Provide the (x, y) coordinate of the cell's center where the given text is located.  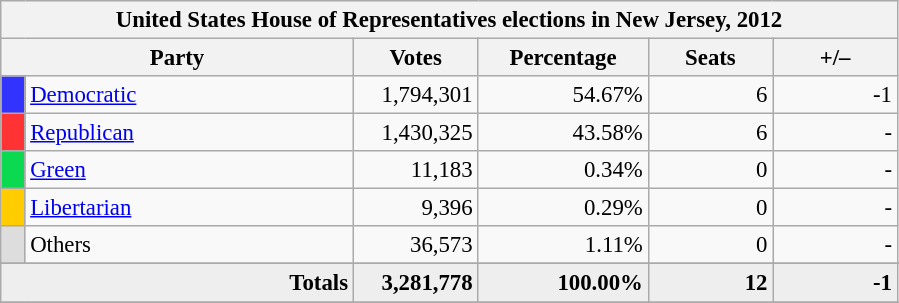
Others (189, 245)
36,573 (416, 245)
11,183 (416, 170)
0.29% (563, 208)
43.58% (563, 133)
1.11% (563, 245)
Totals (178, 283)
Republican (189, 133)
0.34% (563, 170)
Green (189, 170)
Votes (416, 58)
Seats (710, 58)
54.67% (563, 95)
9,396 (416, 208)
+/– (836, 58)
12 (710, 283)
Democratic (189, 95)
1,794,301 (416, 95)
1,430,325 (416, 133)
Party (178, 58)
United States House of Representatives elections in New Jersey, 2012 (450, 20)
Percentage (563, 58)
Libertarian (189, 208)
3,281,778 (416, 283)
100.00% (563, 283)
